Capture the cell that displays the provided text and extract its (X, Y) central coordinate. 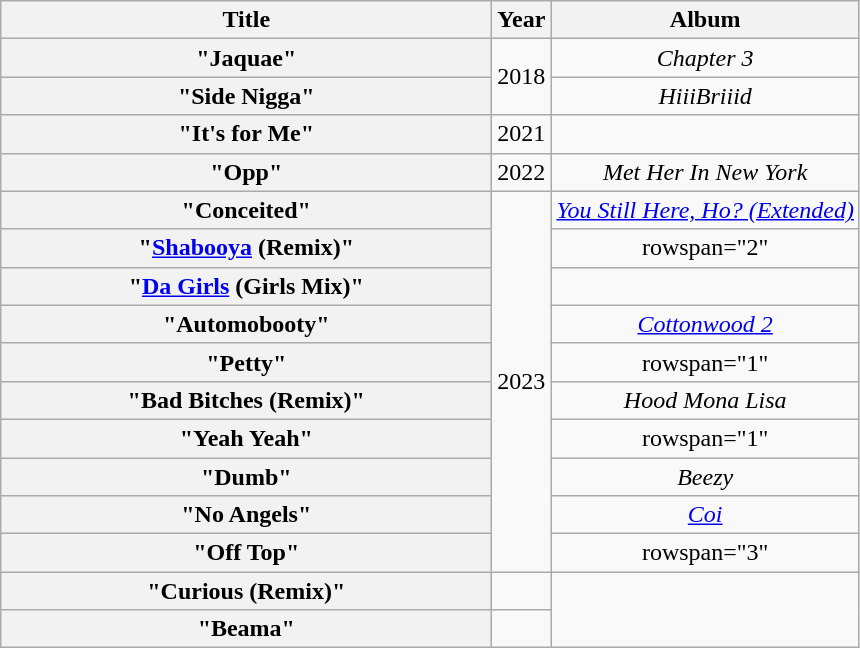
"Dumb" (246, 477)
Year (522, 20)
"No Angels" (246, 515)
You Still Here, Ho? (Extended) (706, 210)
Hood Mona Lisa (706, 400)
"Curious (Remix)" (246, 591)
"Petty" (246, 362)
Chapter 3 (706, 58)
"Conceited" (246, 210)
rowspan="2" (706, 248)
"Beama" (246, 629)
rowspan="3" (706, 553)
Album (706, 20)
Met Her In New York (706, 172)
Cottonwood 2 (706, 324)
2021 (522, 134)
2022 (522, 172)
"Off Top" (246, 553)
"Bad Bitches (Remix)" (246, 400)
"Shabooya (Remix)" (246, 248)
Coi (706, 515)
"Yeah Yeah" (246, 438)
"Side Nigga" (246, 96)
2023 (522, 382)
"Automobooty" (246, 324)
"Da Girls (Girls Mix)" (246, 286)
"It's for Me" (246, 134)
2018 (522, 77)
HiiiBriiid (706, 96)
"Opp" (246, 172)
Beezy (706, 477)
Title (246, 20)
"Jaquae" (246, 58)
